Extract the [X, Y] coordinate from the center of the cell holding the provided text.  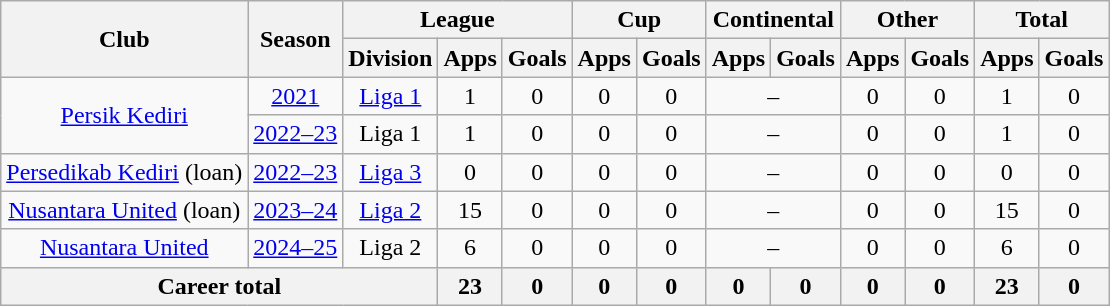
2023–24 [296, 210]
Other [907, 20]
Total [1042, 20]
Club [124, 39]
Persik Kediri [124, 115]
Cup [639, 20]
Persedikab Kediri (loan) [124, 172]
Season [296, 39]
2024–25 [296, 248]
2021 [296, 96]
Liga 3 [390, 172]
Continental [773, 20]
Division [390, 58]
League [458, 20]
Nusantara United [124, 248]
Nusantara United (loan) [124, 210]
Career total [220, 286]
